Return [X, Y] of the center of cell containing provided text 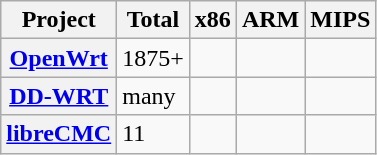
1875+ [154, 58]
Total [154, 20]
MIPS [340, 20]
x86 [212, 20]
DD-WRT [59, 96]
many [154, 96]
OpenWrt [59, 58]
libreCMC [59, 134]
ARM [270, 20]
Project [59, 20]
11 [154, 134]
